Locate the cell with the specified text and output its (X, Y) center coordinate. 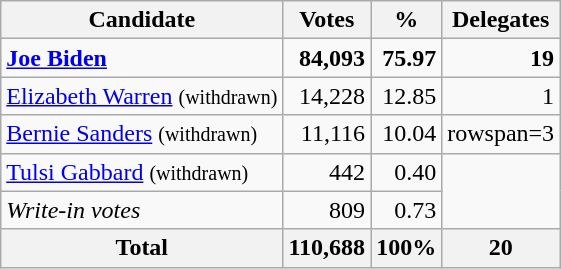
809 (327, 210)
100% (406, 248)
110,688 (327, 248)
% (406, 20)
Joe Biden (142, 58)
Bernie Sanders (withdrawn) (142, 134)
0.73 (406, 210)
14,228 (327, 96)
11,116 (327, 134)
Elizabeth Warren (withdrawn) (142, 96)
0.40 (406, 172)
Votes (327, 20)
Tulsi Gabbard (withdrawn) (142, 172)
Write-in votes (142, 210)
442 (327, 172)
84,093 (327, 58)
Total (142, 248)
10.04 (406, 134)
Delegates (501, 20)
75.97 (406, 58)
12.85 (406, 96)
1 (501, 96)
rowspan=3 (501, 134)
19 (501, 58)
20 (501, 248)
Candidate (142, 20)
